Detect which cell encompasses the target text, then output its (x, y) center coordinate. 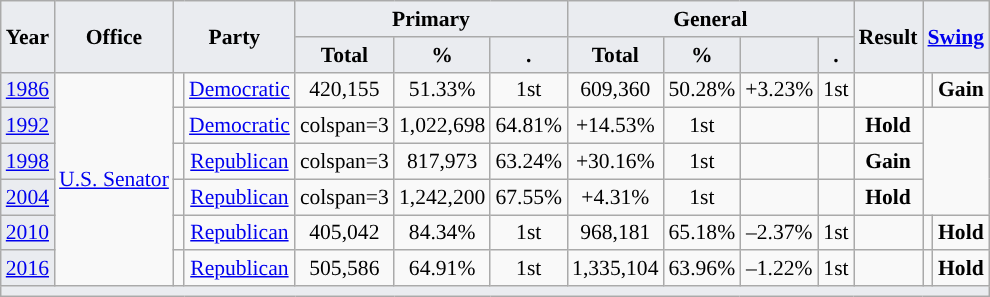
U.S. Senator (114, 179)
65.18% (702, 233)
420,155 (344, 90)
1,335,104 (615, 269)
50.28% (702, 90)
+30.16% (615, 162)
609,360 (615, 90)
1986 (28, 90)
505,586 (344, 269)
–2.37% (779, 233)
Office (114, 36)
51.33% (442, 90)
–1.22% (779, 269)
63.96% (702, 269)
1,022,698 (442, 126)
968,181 (615, 233)
817,973 (442, 162)
Swing (956, 36)
405,042 (344, 233)
2004 (28, 197)
1992 (28, 126)
64.91% (442, 269)
84.34% (442, 233)
63.24% (528, 162)
1,242,200 (442, 197)
General (710, 19)
Result (888, 36)
1998 (28, 162)
67.55% (528, 197)
+14.53% (615, 126)
Party (234, 36)
Year (28, 36)
Primary (431, 19)
2016 (28, 269)
+4.31% (615, 197)
+3.23% (779, 90)
2010 (28, 233)
64.81% (528, 126)
